From the cell containing the given text, extract its center point as (x, y) coordinate. 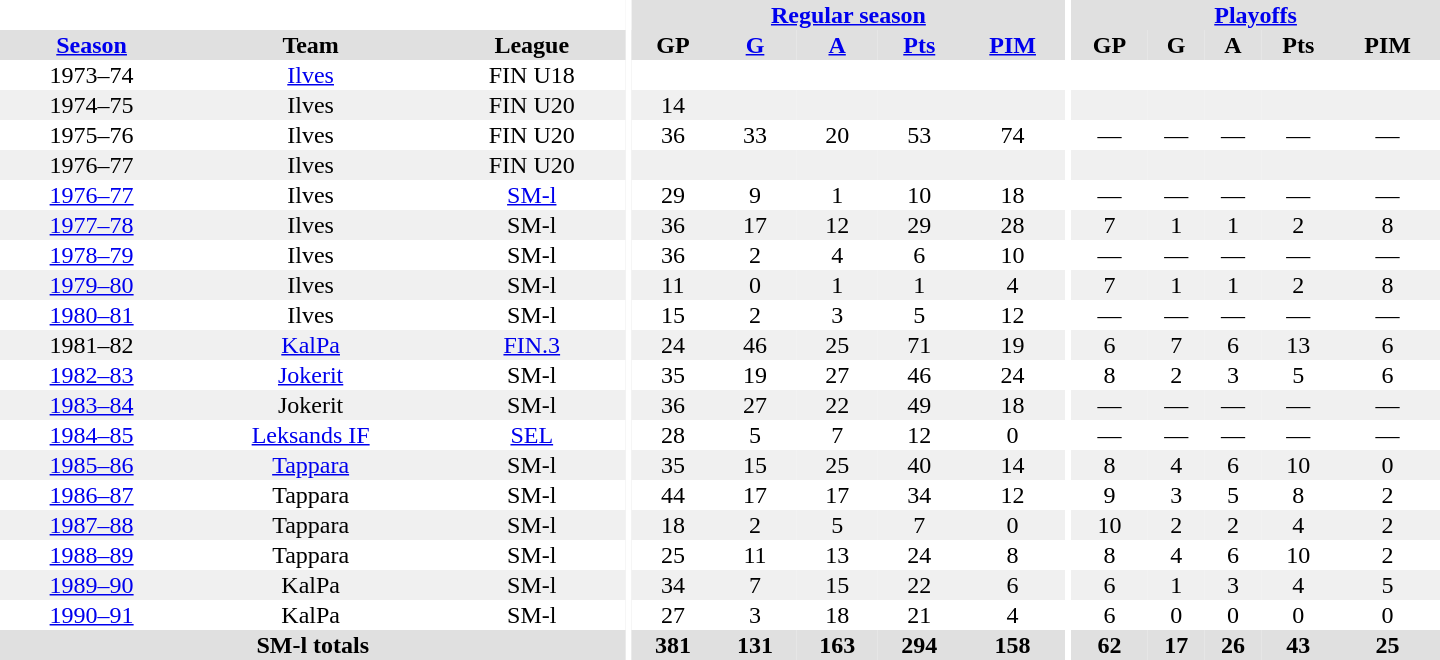
1980–81 (92, 315)
Regular season (848, 15)
62 (1109, 645)
1985–86 (92, 465)
49 (919, 405)
1979–80 (92, 285)
20 (837, 135)
1978–79 (92, 255)
FIN.3 (532, 345)
1983–84 (92, 405)
1981–82 (92, 345)
Playoffs (1256, 15)
40 (919, 465)
1975–76 (92, 135)
43 (1298, 645)
74 (1012, 135)
Leksands IF (310, 435)
Season (92, 45)
1988–89 (92, 555)
71 (919, 345)
1982–83 (92, 375)
26 (1234, 645)
44 (673, 495)
131 (755, 645)
SM-l totals (313, 645)
1987–88 (92, 525)
1990–91 (92, 615)
294 (919, 645)
FIN U18 (532, 75)
158 (1012, 645)
33 (755, 135)
1977–78 (92, 225)
21 (919, 615)
Team (310, 45)
League (532, 45)
381 (673, 645)
1973–74 (92, 75)
1989–90 (92, 585)
53 (919, 135)
1986–87 (92, 495)
1984–85 (92, 435)
SEL (532, 435)
1974–75 (92, 105)
163 (837, 645)
